Identify which cell holds the provided text, then report its (X, Y) central coordinate. 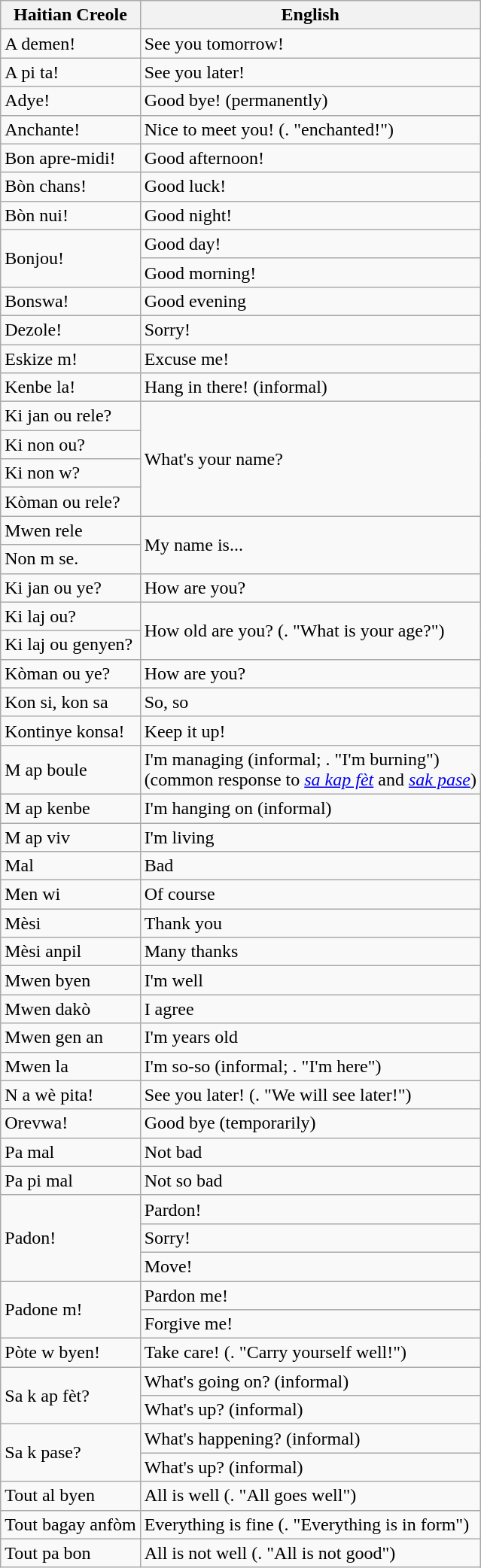
Forgive me! (310, 1324)
Good bye (temporarily) (310, 1123)
Pardon! (310, 1209)
Hang in there! (informal) (310, 387)
M ap viv (71, 837)
Ki non ou? (71, 445)
Move! (310, 1266)
M ap kenbe (71, 808)
Bad (310, 866)
Mwen dakò (71, 1009)
What's going on? (informal) (310, 1381)
I'm hanging on (informal) (310, 808)
Kòman ou rele? (71, 502)
Adye! (71, 101)
Ki laj ou? (71, 616)
Ki laj ou genyen? (71, 645)
Good evening (310, 301)
Orevwa! (71, 1123)
Good luck! (310, 187)
Kenbe la! (71, 387)
A pi ta! (71, 72)
Nice to meet you! (. "enchanted!") (310, 129)
Kontinye konsa! (71, 731)
I'm so-so (informal; . "I'm here") (310, 1066)
Sa k pase? (71, 1453)
What's happening? (informal) (310, 1439)
Pardon me! (310, 1295)
Non m se. (71, 559)
Everything is fine (. "Everything is in form") (310, 1524)
Tout bagay anfòm (71, 1524)
All is well (. "All goes well") (310, 1496)
Padone m! (71, 1309)
Good night! (310, 215)
Bòn nui! (71, 215)
Men wi (71, 895)
Dezole! (71, 330)
English (310, 15)
Anchante! (71, 129)
Keep it up! (310, 731)
Many thanks (310, 952)
Good morning! (310, 272)
Bon apre-midi! (71, 158)
How old are you? (. "What is your age?") (310, 631)
Sa k ap fèt? (71, 1396)
Tout al byen (71, 1496)
Mwen gen an (71, 1038)
Mal (71, 866)
I'm well (310, 980)
Tout pa bon (71, 1553)
N a wè pita! (71, 1095)
Pòte w byen! (71, 1353)
Mwen byen (71, 980)
Haitian Creole (71, 15)
Bonswa! (71, 301)
Good afternoon! (310, 158)
A demen! (71, 44)
Mwen la (71, 1066)
Of course (310, 895)
See you later! (310, 72)
So, so (310, 702)
Not bad (310, 1152)
M ap boule (71, 769)
Not so bad (310, 1181)
See you later! (. "We will see later!") (310, 1095)
Bonjou! (71, 258)
My name is... (310, 545)
Ki jan ou rele? (71, 416)
I'm years old (310, 1038)
Ki jan ou ye? (71, 588)
Good day! (310, 244)
All is not well (. "All is not good") (310, 1553)
Padon! (71, 1238)
I'm managing (informal; . "I'm burning")(common response to sa kap fèt and sak pase) (310, 769)
Good bye! (permanently) (310, 101)
Excuse me! (310, 359)
Take care! (. "Carry yourself well!") (310, 1353)
Kon si, kon sa (71, 702)
See you tomorrow! (310, 44)
What's your name? (310, 459)
Ki non w? (71, 473)
Pa mal (71, 1152)
I agree (310, 1009)
Mèsi (71, 923)
Kòman ou ye? (71, 673)
Mèsi anpil (71, 952)
Thank you (310, 923)
Mwen rele (71, 530)
Eskize m! (71, 359)
I'm living (310, 837)
Pa pi mal (71, 1181)
Bòn chans! (71, 187)
